Capture the cell that displays the provided text and extract its [x, y] central coordinate. 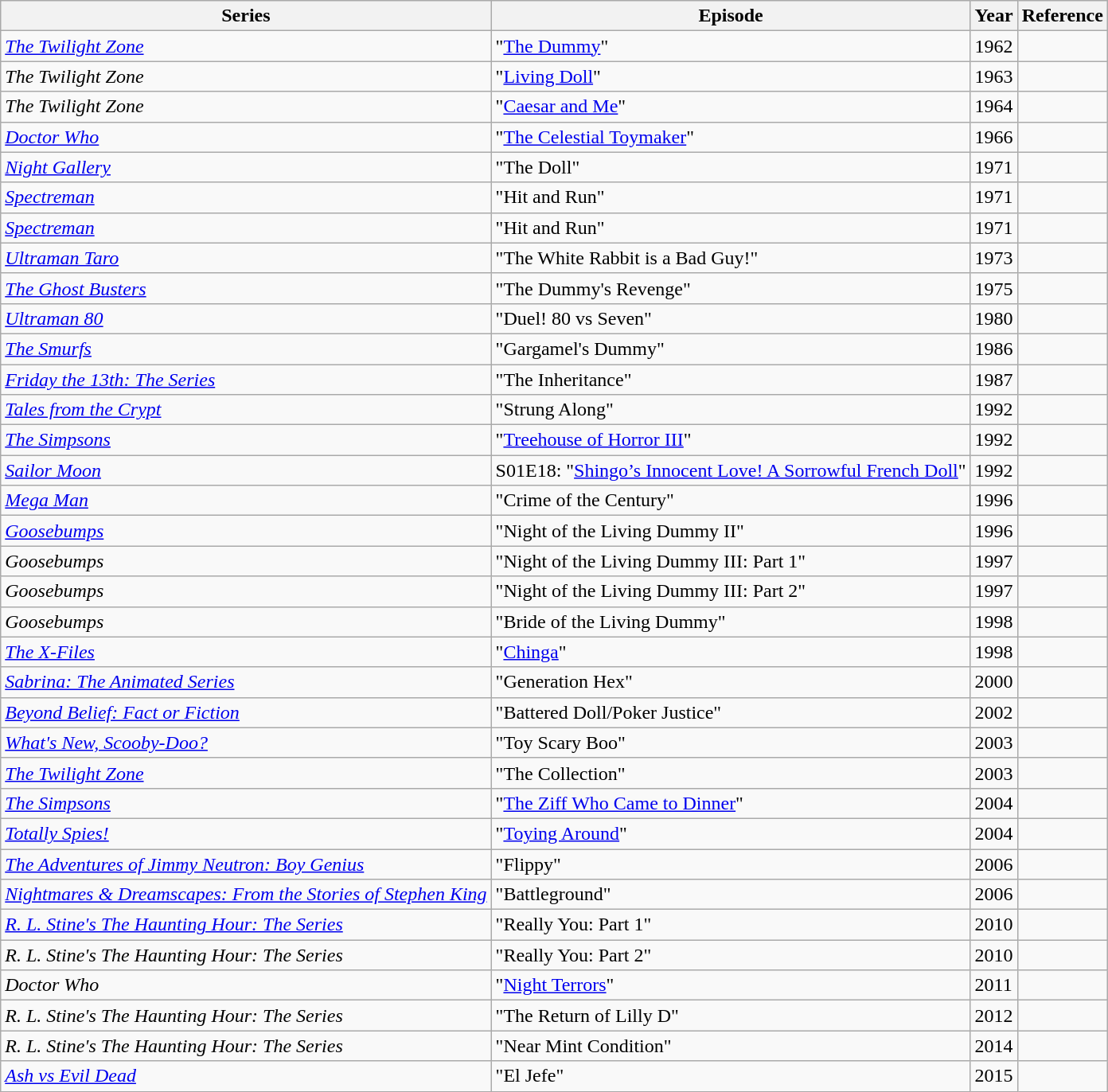
1966 [993, 137]
"Crime of the Century" [731, 501]
"The Dummy's Revenge" [731, 288]
Friday the 13th: The Series [246, 380]
Ash vs Evil Dead [246, 1076]
Episode [731, 16]
1987 [993, 380]
Sabrina: The Animated Series [246, 682]
"Duel! 80 vs Seven" [731, 318]
"The Doll" [731, 167]
1973 [993, 258]
Beyond Belief: Fact or Fiction [246, 712]
"Gargamel's Dummy" [731, 349]
Totally Spies! [246, 833]
"The Inheritance" [731, 380]
The Smurfs [246, 349]
"Really You: Part 1" [731, 925]
"El Jefe" [731, 1076]
"The Dummy" [731, 46]
"Living Doll" [731, 76]
1964 [993, 107]
1975 [993, 288]
2012 [993, 1016]
2014 [993, 1046]
"Toy Scary Boo" [731, 743]
Mega Man [246, 501]
"Flippy" [731, 864]
"Chinga" [731, 652]
"Strung Along" [731, 410]
"Really You: Part 2" [731, 955]
Tales from the Crypt [246, 410]
Ultraman 80 [246, 318]
"Treehouse of Horror III" [731, 440]
2011 [993, 985]
2002 [993, 712]
What's New, Scooby-Doo? [246, 743]
"Battered Doll/Poker Justice" [731, 712]
"Night of the Living Dummy III: Part 2" [731, 591]
"The Collection" [731, 773]
1980 [993, 318]
"Battleground" [731, 895]
1962 [993, 46]
Ultraman Taro [246, 258]
2015 [993, 1076]
1986 [993, 349]
2000 [993, 682]
Night Gallery [246, 167]
The X-Files [246, 652]
Reference [1062, 16]
Year [993, 16]
"Night of the Living Dummy II" [731, 531]
"The Ziff Who Came to Dinner" [731, 803]
"The Return of Lilly D" [731, 1016]
S01E18: "Shingo’s Innocent Love! A Sorrowful French Doll" [731, 470]
"Night of the Living Dummy III: Part 1" [731, 561]
Nightmares & Dreamscapes: From the Stories of Stephen King [246, 895]
The Adventures of Jimmy Neutron: Boy Genius [246, 864]
Sailor Moon [246, 470]
"Near Mint Condition" [731, 1046]
The Ghost Busters [246, 288]
"Bride of the Living Dummy" [731, 622]
"The White Rabbit is a Bad Guy!" [731, 258]
"Caesar and Me" [731, 107]
"Night Terrors" [731, 985]
"The Celestial Toymaker" [731, 137]
1963 [993, 76]
"Generation Hex" [731, 682]
"Toying Around" [731, 833]
Series [246, 16]
